For the text-containing cell, return its midpoint in [X, Y] coordinate format. 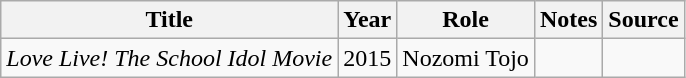
Title [170, 20]
2015 [368, 58]
Love Live! The School Idol Movie [170, 58]
Notes [568, 20]
Year [368, 20]
Source [644, 20]
Nozomi Tojo [466, 58]
Role [466, 20]
